Scan for the cell matching the given text and deliver its [x, y] coordinate at center. 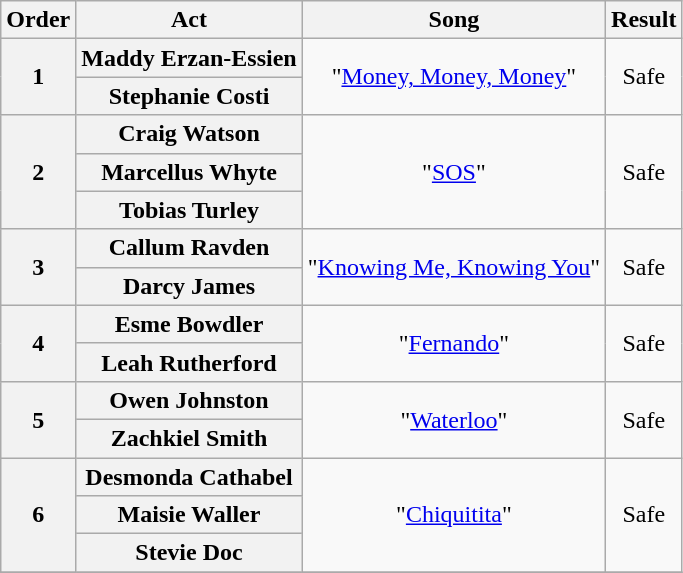
Leah Rutherford [189, 362]
Stevie Doc [189, 553]
Darcy James [189, 286]
Result [644, 20]
Callum Ravden [189, 248]
"Money, Money, Money" [454, 77]
Maddy Erzan-Essien [189, 58]
Craig Watson [189, 134]
1 [38, 77]
Order [38, 20]
"SOS" [454, 172]
Esme Bowdler [189, 324]
"Fernando" [454, 343]
"Knowing Me, Knowing You" [454, 267]
4 [38, 343]
Desmonda Cathabel [189, 477]
Stephanie Costi [189, 96]
Marcellus Whyte [189, 172]
Tobias Turley [189, 210]
Maisie Waller [189, 515]
Owen Johnston [189, 400]
Zachkiel Smith [189, 438]
"Waterloo" [454, 419]
Act [189, 20]
3 [38, 267]
5 [38, 419]
"Chiquitita" [454, 515]
2 [38, 172]
6 [38, 515]
Song [454, 20]
